Determine the (X, Y) coordinate at the center of the cell enclosing the given text.  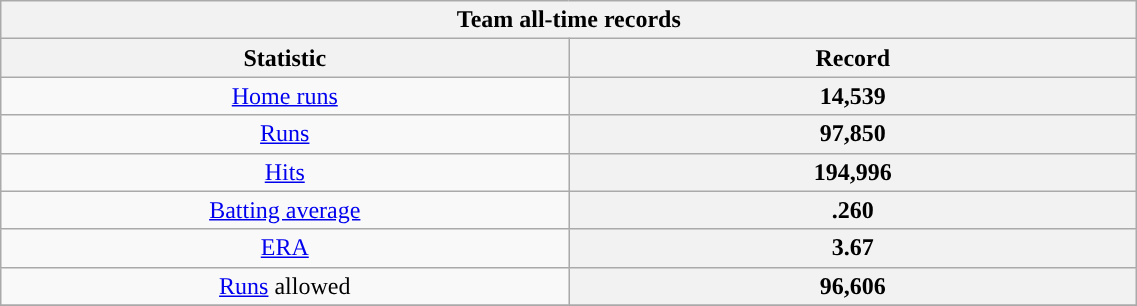
Hits (285, 172)
Record (853, 58)
3.67 (853, 248)
Runs (285, 134)
97,850 (853, 134)
Home runs (285, 96)
96,606 (853, 286)
14,539 (853, 96)
.260 (853, 210)
Runs allowed (285, 286)
Batting average (285, 210)
194,996 (853, 172)
Team all-time records (569, 20)
Statistic (285, 58)
ERA (285, 248)
